Return the [X, Y] coordinate for the center point of the cell that contains the specified text.  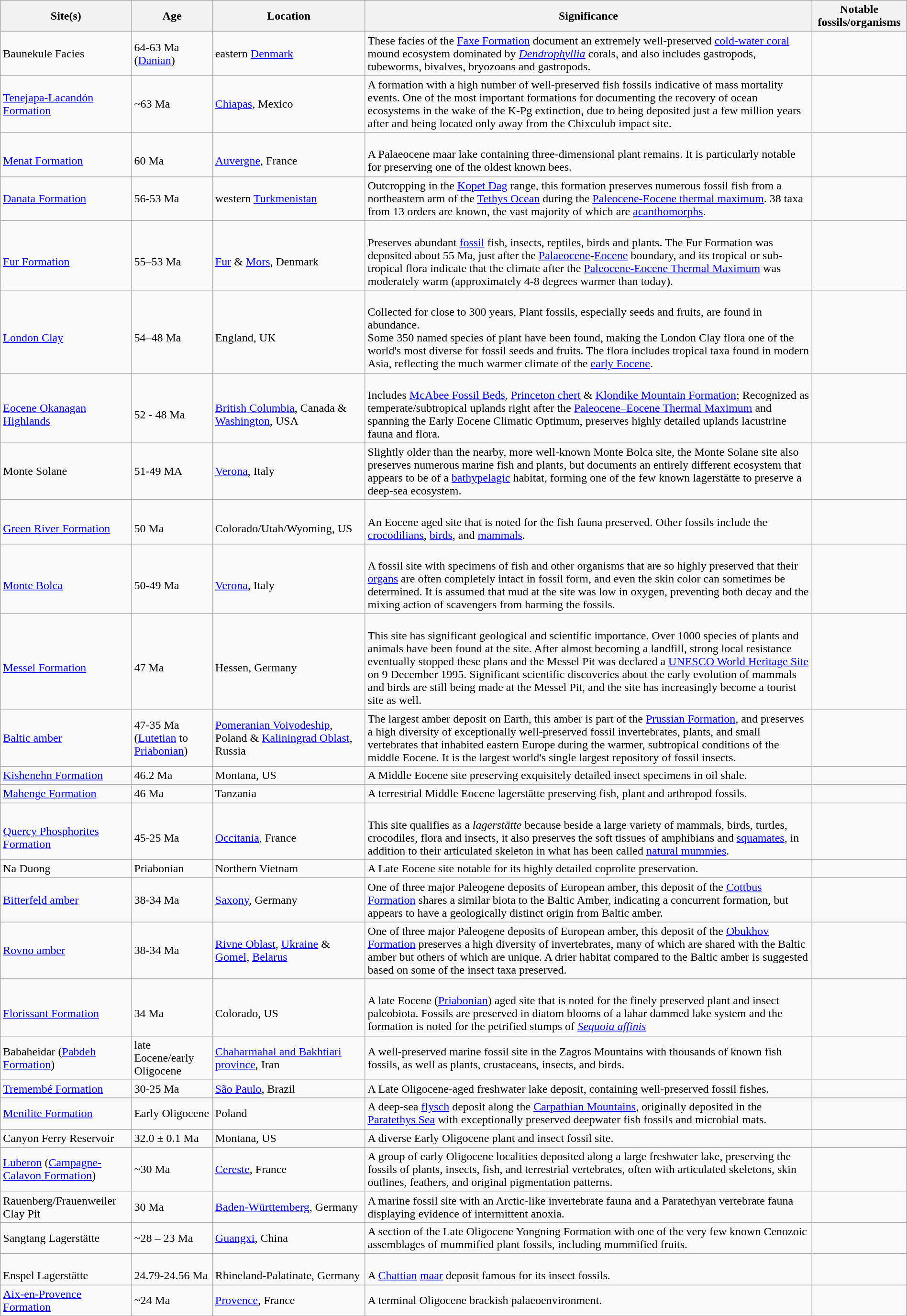
Florissant Formation [66, 1007]
Location [289, 16]
~24 Ma [172, 1300]
Enspel Lagerstätte [66, 1269]
54–48 Ma [172, 332]
Priabonian [172, 869]
Danata Formation [66, 198]
Luberon (Campagne-Calavon Formation) [66, 1169]
Hessen, Germany [289, 661]
30-25 Ma [172, 1089]
A Late Eocene site notable for its highly detailed coprolite preservation. [588, 869]
Aix-en-Provence Formation [66, 1300]
24.79-24.56 Ma [172, 1269]
Chaharmahal and Bakhtiari province, Iran [289, 1058]
A terminal Oligocene brackish palaeoenvironment. [588, 1300]
46 Ma [172, 794]
60 Ma [172, 154]
late Eocene/early Oligocene [172, 1058]
A Chattian maar deposit famous for its insect fossils. [588, 1269]
A diverse Early Oligocene plant and insect fossil site. [588, 1138]
~28 – 23 Ma [172, 1238]
An Eocene aged site that is noted for the fish fauna preserved. Other fossils include the crocodilians, birds, and mammals. [588, 522]
Auvergne, France [289, 154]
Significance [588, 16]
Tenejapa-Lacandón Formation [66, 104]
47-35 Ma (Lutetian to Priabonian) [172, 738]
Rhineland-Palatinate, Germany [289, 1269]
~30 Ma [172, 1169]
Quercy Phosphorites Formation [66, 831]
~63 Ma [172, 104]
30 Ma [172, 1207]
Kishenehn Formation [66, 776]
A Palaeocene maar lake containing three-dimensional plant remains. It is particularly notable for preserving one of the oldest known bees. [588, 154]
Na Duong [66, 869]
Sangtang Lagerstätte [66, 1238]
Notable fossils/organisms [859, 16]
Colorado, US [289, 1007]
A well-preserved marine fossil site in the Zagros Mountains with thousands of known fish fossils, as well as plants, crustaceans, insects, and birds. [588, 1058]
Mahenge Formation [66, 794]
Babaheidar (Pabdeh Formation) [66, 1058]
Menat Formation [66, 154]
British Columbia, Canada & Washington, USA [289, 408]
50-49 Ma [172, 579]
Eocene Okanagan Highlands [66, 408]
Bitterfeld amber [66, 900]
Rovno amber [66, 951]
Fur & Mors, Denmark [289, 255]
Fur Formation [66, 255]
Baltic amber [66, 738]
Provence, France [289, 1300]
Northern Vietnam [289, 869]
Site(s) [66, 16]
A marine fossil site with an Arctic-like invertebrate fauna and a Paratethyan vertebrate fauna displaying evidence of intermittent anoxia. [588, 1207]
Pomeranian Voivodeship, Poland & Kaliningrad Oblast, Russia [289, 738]
A terrestrial Middle Eocene lagerstätte preserving fish, plant and arthropod fossils. [588, 794]
Green River Formation [66, 522]
Baden-Württemberg, Germany [289, 1207]
Tanzania [289, 794]
A Late Oligocene-aged freshwater lake deposit, containing well-preserved fossil fishes. [588, 1089]
eastern Denmark [289, 54]
São Paulo, Brazil [289, 1089]
45-25 Ma [172, 831]
Age [172, 16]
Saxony, Germany [289, 900]
52 - 48 Ma [172, 408]
Menilite Formation [66, 1113]
Baunekule Facies [66, 54]
Poland [289, 1113]
Tremembé Formation [66, 1089]
Guangxi, China [289, 1238]
51-49 MA [172, 472]
Canyon Ferry Reservoir [66, 1138]
Monte Bolca [66, 579]
34 Ma [172, 1007]
western Turkmenistan [289, 198]
Rauenberg/Frauenweiler Clay Pit [66, 1207]
32.0 ± 0.1 Ma [172, 1138]
London Clay [66, 332]
64-63 Ma (Danian) [172, 54]
Rivne Oblast, Ukraine & Gomel, Belarus [289, 951]
56-53 Ma [172, 198]
47 Ma [172, 661]
A Middle Eocene site preserving exquisitely detailed insect specimens in oil shale. [588, 776]
England, UK [289, 332]
Cereste, France [289, 1169]
55–53 Ma [172, 255]
Messel Formation [66, 661]
Early Oligocene [172, 1113]
50 Ma [172, 522]
Occitania, France [289, 831]
Colorado/Utah/Wyoming, US [289, 522]
Chiapas, Mexico [289, 104]
Monte Solane [66, 472]
46.2 Ma [172, 776]
